Detect which cell encompasses the target text, then output its (x, y) center coordinate. 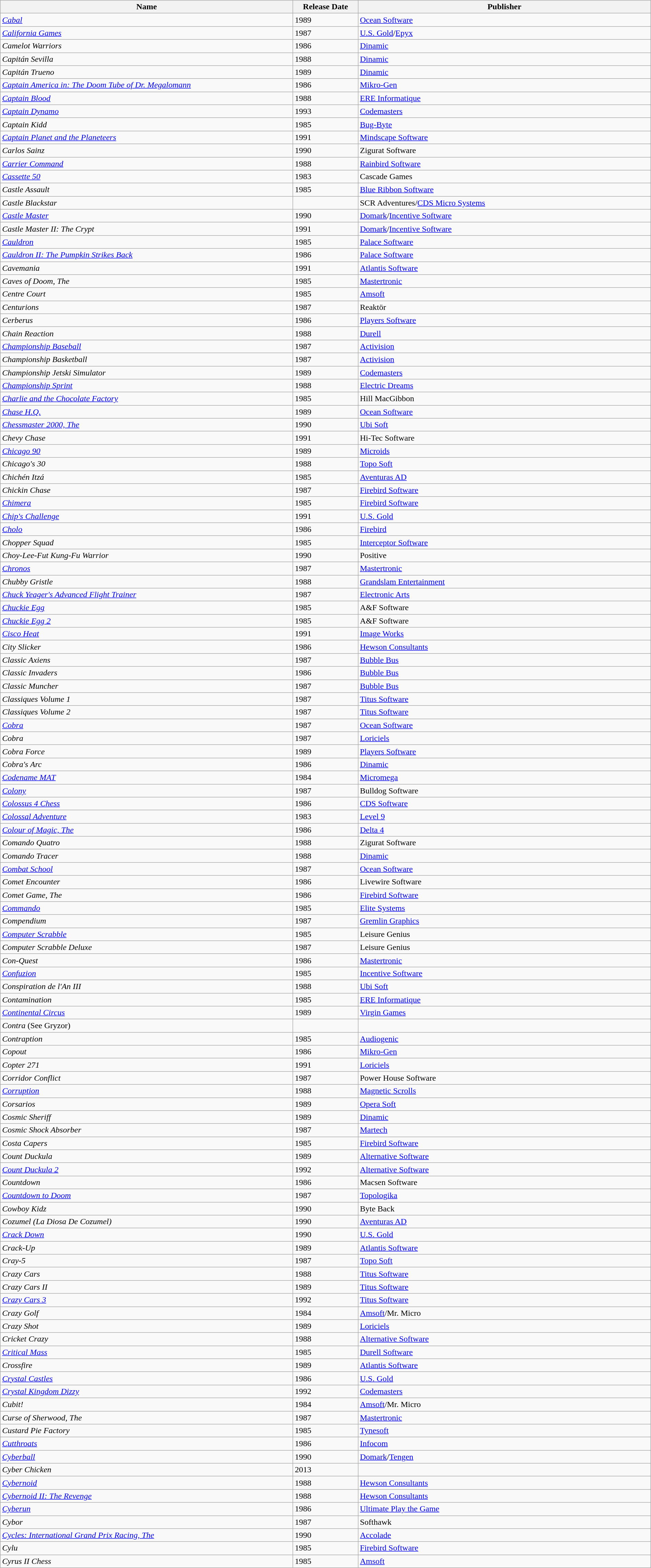
Chuckie Egg 2 (147, 621)
Cybernoid (147, 1483)
Gremlin Graphics (505, 921)
City Slicker (147, 647)
Castle Assault (147, 190)
Image Works (505, 634)
Crystal Kingdom Dizzy (147, 1391)
Crack Down (147, 1235)
Costa Capers (147, 1143)
Cray-5 (147, 1261)
Rainbird Software (505, 164)
U.S. Gold/Epyx (505, 33)
Colony (147, 790)
Cauldron (147, 242)
Countdown (147, 1182)
Corruption (147, 1091)
Grandslam Entertainment (505, 582)
Comando Quatro (147, 843)
Comet Game, The (147, 895)
Count Duckula (147, 1156)
Charlie and the Chocolate Factory (147, 399)
Colour of Magic, The (147, 830)
Cosmic Sheriff (147, 1117)
Critical Mass (147, 1352)
2013 (325, 1470)
Crazy Cars II (147, 1287)
Domark/Tengen (505, 1457)
Custard Pie Factory (147, 1431)
Comet Encounter (147, 882)
Con-Quest (147, 960)
Cowboy Kidz (147, 1208)
Crack-Up (147, 1248)
Championship Basketball (147, 359)
Cobra Force (147, 751)
Cobra's Arc (147, 764)
Cavemania (147, 268)
Incentive Software (505, 973)
Corsarios (147, 1104)
Cassette 50 (147, 177)
Classic Invaders (147, 673)
Cabal (147, 20)
Count Duckula 2 (147, 1169)
Chronos (147, 568)
Tynesoft (505, 1431)
Chevy Chase (147, 438)
Captain Blood (147, 98)
Curse of Sherwood, The (147, 1418)
Cyberball (147, 1457)
Copout (147, 1052)
Cybor (147, 1522)
Interceptor Software (505, 542)
Caves of Doom, The (147, 281)
Contraption (147, 1039)
Classiques Volume 2 (147, 712)
Elite Systems (505, 908)
Level 9 (505, 817)
Positive (505, 555)
Cascade Games (505, 177)
Opera Soft (505, 1104)
Cutthroats (147, 1444)
Cybernoid II: The Revenge (147, 1496)
Computer Scrabble (147, 934)
Publisher (505, 7)
Cisco Heat (147, 634)
Continental Circus (147, 1013)
Cholo (147, 529)
Hill MacGibbon (505, 399)
Electric Dreams (505, 386)
Durell (505, 333)
Audiogenic (505, 1039)
Cubit! (147, 1404)
Virgin Games (505, 1013)
California Games (147, 33)
Castle Blackstar (147, 203)
Crystal Castles (147, 1378)
Cyber Chicken (147, 1470)
Macsen Software (505, 1182)
Release Date (325, 7)
Cylu (147, 1548)
Classic Axiens (147, 660)
Chuck Yeager's Advanced Flight Trainer (147, 595)
Blue Ribbon Software (505, 190)
Crossfire (147, 1365)
Electronic Arts (505, 595)
SCR Adventures/CDS Micro Systems (505, 203)
Hi-Tec Software (505, 438)
Captain Kidd (147, 124)
Captain Dynamo (147, 111)
Carrier Command (147, 164)
Compendium (147, 921)
Cyrus II Chess (147, 1561)
Cerberus (147, 320)
Chubby Gristle (147, 582)
Chase H.Q. (147, 412)
Crazy Golf (147, 1313)
Bulldog Software (505, 790)
Commando (147, 908)
Cricket Crazy (147, 1339)
Computer Scrabble Deluxe (147, 947)
Livewire Software (505, 882)
Infocom (505, 1444)
Conspiration de l'An III (147, 986)
Cauldron II: The Pumpkin Strikes Back (147, 255)
Magnetic Scrolls (505, 1091)
Confuzion (147, 973)
Cycles: International Grand Prix Racing, The (147, 1535)
Copter 271 (147, 1065)
Colossus 4 Chess (147, 804)
Chichén Itzá (147, 477)
Microids (505, 451)
Comando Tracer (147, 856)
Castle Master (147, 216)
Countdown to Doom (147, 1195)
Delta 4 (505, 830)
Chicago 90 (147, 451)
Cozumel (La Diosa De Cozumel) (147, 1222)
Colossal Adventure (147, 817)
Captain Planet and the Planeteers (147, 137)
Chuckie Egg (147, 608)
Castle Master II: The Crypt (147, 229)
Corridor Conflict (147, 1078)
Chip's Challenge (147, 516)
Combat School (147, 869)
Chicago's 30 (147, 464)
Crazy Cars (147, 1274)
Camelot Warriors (147, 46)
Capitán Trueno (147, 72)
Choy-Lee-Fut Kung-Fu Warrior (147, 555)
Contamination (147, 1000)
Classiques Volume 1 (147, 699)
Crazy Shot (147, 1326)
Contra (See Gryzor) (147, 1026)
Bug-Byte (505, 124)
Byte Back (505, 1208)
Ultimate Play the Game (505, 1509)
Durell Software (505, 1352)
Crazy Cars 3 (147, 1300)
Chessmaster 2000, The (147, 425)
Reaktör (505, 307)
CDS Software (505, 804)
Chain Reaction (147, 333)
Power House Software (505, 1078)
Chimera (147, 503)
Championship Baseball (147, 346)
Firebird (505, 529)
Mindscape Software (505, 137)
Carlos Sainz (147, 150)
Centurions (147, 307)
Micromega (505, 777)
Topologika (505, 1195)
Chickin Chase (147, 490)
Championship Sprint (147, 386)
Name (147, 7)
Codename MAT (147, 777)
Accolade (505, 1535)
Softhawk (505, 1522)
Centre Court (147, 294)
Cyberun (147, 1509)
Classic Muncher (147, 686)
Cosmic Shock Absorber (147, 1130)
Championship Jetski Simulator (147, 372)
Captain America in: The Doom Tube of Dr. Megalomann (147, 85)
Capitán Sevilla (147, 59)
Chopper Squad (147, 542)
1993 (325, 111)
Martech (505, 1130)
